Extract the [X, Y] coordinate from the center of the cell holding the provided text.  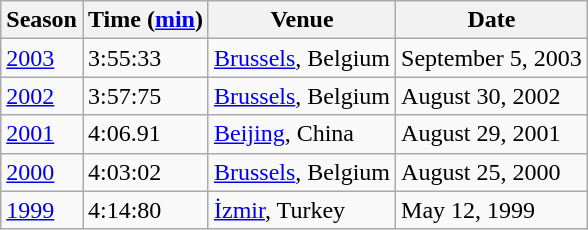
4:03:02 [145, 172]
May 12, 1999 [492, 210]
İzmir, Turkey [302, 210]
2003 [42, 58]
September 5, 2003 [492, 58]
August 25, 2000 [492, 172]
August 29, 2001 [492, 134]
4:06.91 [145, 134]
2002 [42, 96]
3:55:33 [145, 58]
3:57:75 [145, 96]
Beijing, China [302, 134]
1999 [42, 210]
Venue [302, 20]
Time (min) [145, 20]
2000 [42, 172]
2001 [42, 134]
4:14:80 [145, 210]
Season [42, 20]
August 30, 2002 [492, 96]
Date [492, 20]
